Output the [x, y] coordinate of the center of the cell containing the given text.  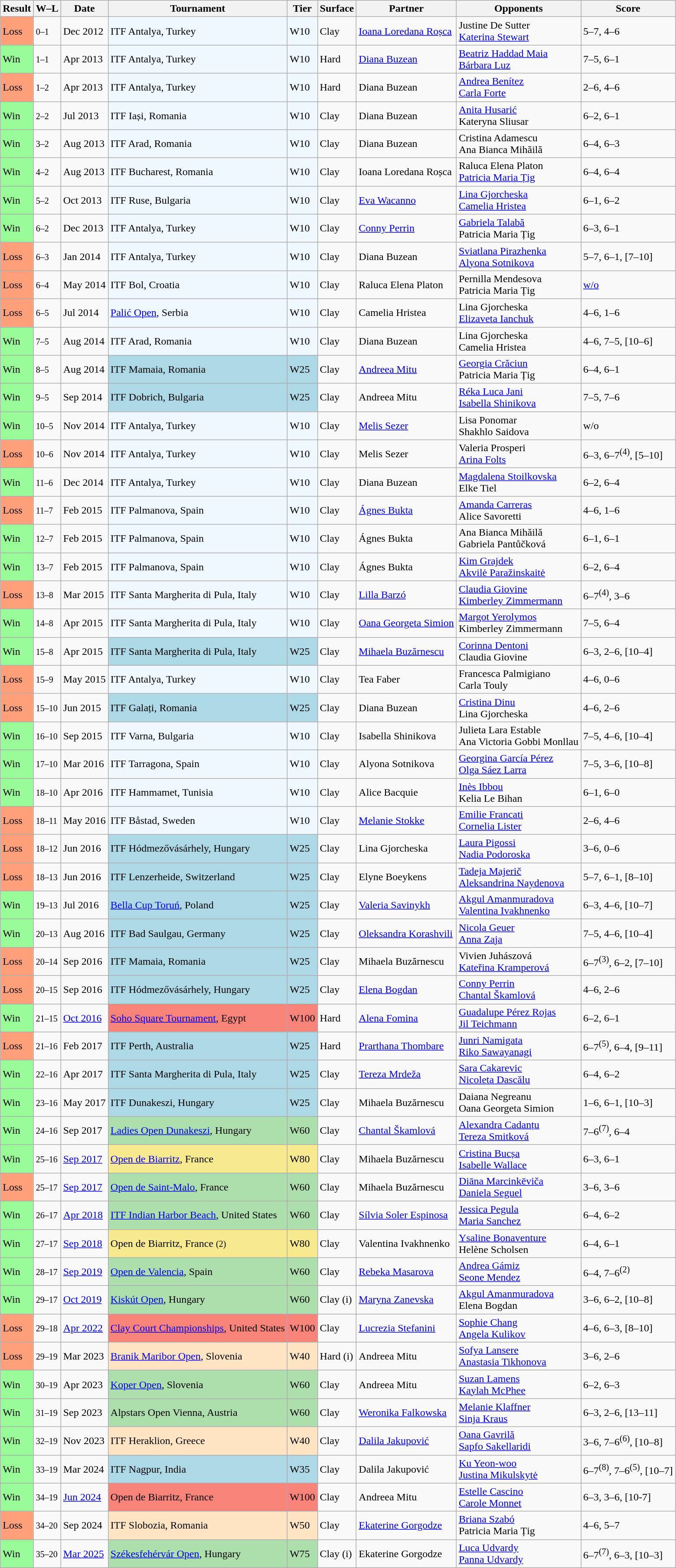
Dec 2012 [84, 31]
Cristina Bucșa Isabelle Wallace [519, 1159]
6–3, 4–6, [10–7] [628, 905]
Margot Yerolymos Kimberley Zimmermann [519, 623]
7–5, 7–6 [628, 398]
Melanie Stokke [407, 821]
18–11 [47, 821]
25–16 [47, 1159]
6–1, 6–2 [628, 200]
6–4, 6–4 [628, 172]
Jun 2024 [84, 1497]
Laura Pigossi Nadia Podoroska [519, 849]
1–2 [47, 88]
Melanie Klaffner Sinja Kraus [519, 1413]
Surface [337, 9]
Cristina Dinu Lina Gjorcheska [519, 707]
Mar 2016 [84, 764]
18–10 [47, 792]
Sep 2015 [84, 736]
Sep 2023 [84, 1413]
Mar 2023 [84, 1357]
6–4, 6–3 [628, 144]
1–6, 6–1, [10–3] [628, 1103]
Ana Bianca Mihăilă Gabriela Pantůčková [519, 538]
4–6, 6–3, [8–10] [628, 1328]
Mar 2025 [84, 1553]
15–8 [47, 651]
W35 [302, 1469]
7–5 [47, 341]
Nicola Geuer Anna Zaja [519, 934]
Tereza Mrdeža [407, 1074]
Tier [302, 9]
4–6, 7–5, [10–6] [628, 341]
Dec 2013 [84, 228]
May 2017 [84, 1103]
Beatriz Haddad Maia Bárbara Luz [519, 59]
Sviatlana Pirazhenka Alyona Sotnikova [519, 257]
ITF Bad Saulgau, Germany [198, 934]
20–15 [47, 990]
13–7 [47, 567]
May 2014 [84, 284]
Francesca Palmigiano Carla Touly [519, 680]
Vivien Juhászová Kateřina Kramperová [519, 961]
Bella Cup Toruń, Poland [198, 905]
Pernilla Mendesova Patricia Maria Țig [519, 284]
6–7(5), 6–4, [9–11] [628, 1046]
Jul 2016 [84, 905]
Lucrezia Stefanini [407, 1328]
33–19 [47, 1469]
Dec 2014 [84, 482]
Mar 2024 [84, 1469]
Lilla Barzó [407, 595]
7–6(7), 6–4 [628, 1130]
Sep 2018 [84, 1243]
29–17 [47, 1300]
Junri Namigata Riko Sawayanagi [519, 1046]
Kiskút Open, Hungary [198, 1300]
Daiana Negreanu Oana Georgeta Simion [519, 1103]
14–8 [47, 623]
Gabriela Talabă Patricia Maria Țig [519, 228]
Apr 2017 [84, 1074]
30–19 [47, 1384]
Raluca Elena Platon [407, 284]
Date [84, 9]
4–2 [47, 172]
5–2 [47, 200]
Result [17, 9]
W75 [302, 1553]
3–6, 6–2, [10–8] [628, 1300]
Maryna Zanevska [407, 1300]
Elyne Boeykens [407, 877]
Kim Grajdek Akvilė Paražinskaitė [519, 567]
10–5 [47, 426]
21–15 [47, 1018]
6–3, 6–7(4), [5–10] [628, 454]
ITF Perth, Australia [198, 1046]
ITF Båstad, Sweden [198, 821]
20–13 [47, 934]
Oana Georgeta Simion [407, 623]
Rebeka Masarova [407, 1272]
7–5, 3–6, [10–8] [628, 764]
3–6, 3–6 [628, 1187]
ITF Nagpur, India [198, 1469]
6–1, 6–0 [628, 792]
6–7(7), 6–3, [10–3] [628, 1553]
29–18 [47, 1328]
Justine De Sutter Katerina Stewart [519, 31]
5–7, 4–6 [628, 31]
Briana Szabó Patricia Maria Țig [519, 1526]
Open de Valencia, Spain [198, 1272]
Magdalena Stoilkovska Elke Tiel [519, 482]
Alice Bacquie [407, 792]
3–6, 7–6(6), [10–8] [628, 1441]
6–3, 2–6, [10–4] [628, 651]
Ladies Open Dunakeszi, Hungary [198, 1130]
31–19 [47, 1413]
Hard (i) [337, 1357]
Apr 2023 [84, 1384]
12–7 [47, 538]
6–2, 6–3 [628, 1384]
ITF Varna, Bulgaria [198, 736]
ITF Dunakeszi, Hungary [198, 1103]
0–1 [47, 31]
Sara Cakarevic Nicoleta Dascălu [519, 1074]
Koper Open, Slovenia [198, 1384]
23–16 [47, 1103]
Palić Open, Serbia [198, 313]
Emilie Francati Cornelia Lister [519, 821]
Jul 2013 [84, 115]
11–7 [47, 511]
Lina Gjorcheska Elizaveta Ianchuk [519, 313]
Valeria Savinykh [407, 905]
Jun 2015 [84, 707]
18–13 [47, 877]
6–3, 2–6, [13–11] [628, 1413]
Georgina García Pérez Olga Sáez Larra [519, 764]
Alexandra Cadanțu Tereza Smitková [519, 1130]
Sep 2019 [84, 1272]
1–1 [47, 59]
Nov 2023 [84, 1441]
Partner [407, 9]
Luca Udvardy Panna Udvardy [519, 1553]
Lisa Ponomar Shakhlo Saidova [519, 426]
Sep 2014 [84, 398]
Apr 2016 [84, 792]
4–6, 5–7 [628, 1526]
ITF Dobrich, Bulgaria [198, 398]
Branik Maribor Open, Slovenia [198, 1357]
34–19 [47, 1497]
Suzan Lamens Kaylah McPhee [519, 1384]
Prarthana Thombare [407, 1046]
4–6, 0–6 [628, 680]
Alena Fomina [407, 1018]
Anita Husarić Kateryna Sliusar [519, 115]
11–6 [47, 482]
Corinna Dentoni Claudia Giovine [519, 651]
Jul 2014 [84, 313]
Alyona Sotnikova [407, 764]
Oleksandra Korashvili [407, 934]
Opponents [519, 9]
Sílvia Soler Espinosa [407, 1215]
7–5, 6–4 [628, 623]
Valentina Ivakhnenko [407, 1243]
ITF Galați, Romania [198, 707]
Chantal Škamlová [407, 1130]
Score [628, 9]
Open de Saint-Malo, France [198, 1187]
3–2 [47, 144]
5–7, 6–1, [8–10] [628, 877]
Akgul Amanmuradova Valentina Ivakhnenko [519, 905]
6–7(4), 3–6 [628, 595]
Jessica Pegula Maria Sanchez [519, 1215]
ITF Slobozia, Romania [198, 1526]
Tadeja Majerič Aleksandrina Naydenova [519, 877]
Apr 2022 [84, 1328]
May 2015 [84, 680]
Amanda Carreras Alice Savoretti [519, 511]
13–8 [47, 595]
25–17 [47, 1187]
Conny Perrin Chantal Škamlová [519, 990]
20–14 [47, 961]
5–7, 6–1, [7–10] [628, 257]
Estelle Cascino Carole Monnet [519, 1497]
15–9 [47, 680]
9–5 [47, 398]
Sofya Lansere Anastasia Tikhonova [519, 1357]
ITF Bol, Croatia [198, 284]
W–L [47, 9]
Weronika Falkowska [407, 1413]
Soho Square Tournament, Egypt [198, 1018]
6–1, 6–1 [628, 538]
22–16 [47, 1074]
26–17 [47, 1215]
6–5 [47, 313]
Cristina Adamescu Ana Bianca Mihăilă [519, 144]
Székesfehérvár Open, Hungary [198, 1553]
8–5 [47, 369]
Valeria Prosperi Arina Folts [519, 454]
ITF Heraklion, Greece [198, 1441]
May 2016 [84, 821]
W50 [302, 1526]
Réka Luca Jani Isabella Shinikova [519, 398]
Conny Perrin [407, 228]
6–4, 7–6(2) [628, 1272]
Oct 2016 [84, 1018]
Andrea Gámiz Seone Mendez [519, 1272]
27–17 [47, 1243]
6–7(8), 7–6(5), [10–7] [628, 1469]
Sep 2024 [84, 1526]
15–10 [47, 707]
21–16 [47, 1046]
Elena Bogdan [407, 990]
6–2 [47, 228]
Julieta Lara Estable Ana Victoria Gobbi Monllau [519, 736]
Ysaline Bonaventure Helène Scholsen [519, 1243]
ITF Ruse, Bulgaria [198, 200]
Oana Gavrilă Sapfo Sakellaridi [519, 1441]
Clay Court Championships, United States [198, 1328]
Diāna Marcinkēviča Daniela Seguel [519, 1187]
10–6 [47, 454]
Sophie Chang Angela Kulikov [519, 1328]
Eva Wacanno [407, 200]
Ku Yeon-woo Justina Mikulskytė [519, 1469]
Inès Ibbou Kelia Le Bihan [519, 792]
19–13 [47, 905]
7–5, 6–1 [628, 59]
Raluca Elena Platon Patricia Maria Țig [519, 172]
ITF Tarragona, Spain [198, 764]
Lina Gjorcheska [407, 849]
ITF Iași, Romania [198, 115]
Andrea Benítez Carla Forte [519, 88]
34–20 [47, 1526]
6–4 [47, 284]
Isabella Shinikova [407, 736]
35–20 [47, 1553]
Claudia Giovine Kimberley Zimmermann [519, 595]
Akgul Amanmuradova Elena Bogdan [519, 1300]
17–10 [47, 764]
ITF Indian Harbor Beach, United States [198, 1215]
28–17 [47, 1272]
Tea Faber [407, 680]
Oct 2013 [84, 200]
16–10 [47, 736]
6–3, 3–6, [10-7] [628, 1497]
Guadalupe Pérez Rojas Jil Teichmann [519, 1018]
Open de Biarritz, France (2) [198, 1243]
18–12 [47, 849]
Tournament [198, 9]
Apr 2018 [84, 1215]
ITF Bucharest, Romania [198, 172]
Aug 2016 [84, 934]
29–19 [47, 1357]
Georgia Crăciun Patricia Maria Țig [519, 369]
Camelia Hristea [407, 313]
Oct 2019 [84, 1300]
3–6, 2–6 [628, 1357]
Mar 2015 [84, 595]
ITF Hammamet, Tunisia [198, 792]
Alpstars Open Vienna, Austria [198, 1413]
Feb 2017 [84, 1046]
Jan 2014 [84, 257]
6–7(3), 6–2, [7–10] [628, 961]
32–19 [47, 1441]
ITF Lenzerheide, Switzerland [198, 877]
3–6, 0–6 [628, 849]
2–2 [47, 115]
24–16 [47, 1130]
6–3 [47, 257]
